Extract the (X, Y) coordinate from the center of the cell holding the provided text.  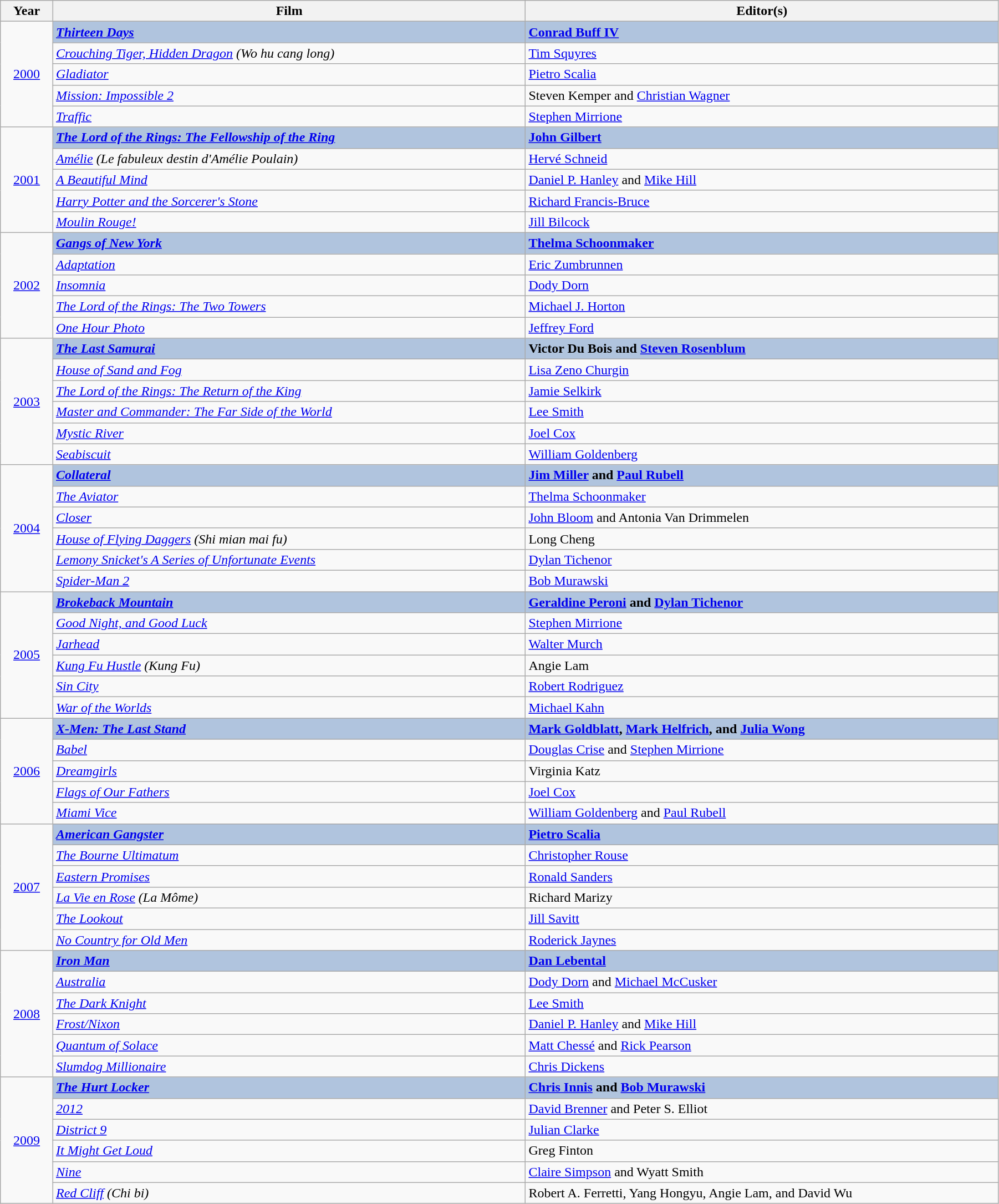
Julian Clarke (762, 1130)
Closer (289, 517)
Gangs of New York (289, 243)
Flags of Our Fathers (289, 792)
Babel (289, 750)
Victor Du Bois and Steven Rosenblum (762, 349)
Walter Murch (762, 644)
2006 (27, 771)
2000 (27, 74)
Long Cheng (762, 539)
John Gilbert (762, 138)
La Vie en Rose (La Môme) (289, 897)
The Bourne Ultimatum (289, 855)
War of the Worlds (289, 708)
Spider-Man 2 (289, 581)
Jim Miller and Paul Rubell (762, 475)
Ronald Sanders (762, 876)
Red Cliff (Chi bi) (289, 1193)
Traffic (289, 116)
Dylan Tichenor (762, 560)
Crouching Tiger, Hidden Dragon (Wo hu cang long) (289, 53)
Angie Lam (762, 665)
Dan Lebental (762, 961)
William Goldenberg (762, 454)
Mark Goldblatt, Mark Helfrich, and Julia Wong (762, 729)
Thirteen Days (289, 32)
2012 (289, 1109)
District 9 (289, 1130)
Collateral (289, 475)
The Lookout (289, 918)
A Beautiful Mind (289, 180)
Geraldine Peroni and Dylan Tichenor (762, 602)
Frost/Nixon (289, 1024)
Dody Dorn (762, 286)
2003 (27, 402)
Harry Potter and the Sorcerer's Stone (289, 201)
Jill Savitt (762, 918)
House of Sand and Fog (289, 370)
The Lord of the Rings: The Two Towers (289, 307)
Australia (289, 982)
Master and Commander: The Far Side of the World (289, 412)
Gladiator (289, 74)
Insomnia (289, 286)
Bob Murawski (762, 581)
Richard Marizy (762, 897)
Michael J. Horton (762, 307)
Lemony Snicket's A Series of Unfortunate Events (289, 560)
Michael Kahn (762, 708)
2004 (27, 528)
Dody Dorn and Michael McCusker (762, 982)
Kung Fu Hustle (Kung Fu) (289, 665)
One Hour Photo (289, 328)
Mystic River (289, 433)
Film (289, 11)
Claire Simpson and Wyatt Smith (762, 1172)
2002 (27, 285)
John Bloom and Antonia Van Drimmelen (762, 517)
Jarhead (289, 644)
Moulin Rouge! (289, 222)
2009 (27, 1140)
The Lord of the Rings: The Return of the King (289, 391)
Eric Zumbrunnen (762, 265)
Good Night, and Good Luck (289, 623)
Adaptation (289, 265)
Douglas Crise and Stephen Mirrione (762, 750)
Roderick Jaynes (762, 940)
Amélie (Le fabuleux destin d'Amélie Poulain) (289, 159)
Jeffrey Ford (762, 328)
Slumdog Millionaire (289, 1066)
Christopher Rouse (762, 855)
Virginia Katz (762, 771)
Year (27, 11)
William Goldenberg and Paul Rubell (762, 813)
Conrad Buff IV (762, 32)
House of Flying Daggers (Shi mian mai fu) (289, 539)
The Last Samurai (289, 349)
2005 (27, 654)
Richard Francis-Bruce (762, 201)
It Might Get Loud (289, 1151)
Lisa Zeno Churgin (762, 370)
American Gangster (289, 834)
Eastern Promises (289, 876)
Jill Bilcock (762, 222)
Matt Chessé and Rick Pearson (762, 1045)
Miami Vice (289, 813)
Brokeback Mountain (289, 602)
X-Men: The Last Stand (289, 729)
Chris Dickens (762, 1066)
Robert A. Ferretti, Yang Hongyu, Angie Lam, and David Wu (762, 1193)
2007 (27, 887)
The Dark Knight (289, 1003)
The Lord of the Rings: The Fellowship of the Ring (289, 138)
Tim Squyres (762, 53)
The Aviator (289, 496)
Sin City (289, 687)
Dreamgirls (289, 771)
Editor(s) (762, 11)
Steven Kemper and Christian Wagner (762, 95)
Nine (289, 1172)
Greg Finton (762, 1151)
Hervé Schneid (762, 159)
Quantum of Solace (289, 1045)
The Hurt Locker (289, 1088)
David Brenner and Peter S. Elliot (762, 1109)
Chris Innis and Bob Murawski (762, 1088)
Jamie Selkirk (762, 391)
Mission: Impossible 2 (289, 95)
Iron Man (289, 961)
Seabiscuit (289, 454)
No Country for Old Men (289, 940)
2008 (27, 1014)
2001 (27, 180)
Robert Rodriguez (762, 687)
